Determine the [x, y] coordinate at the center of the cell enclosing the given text.  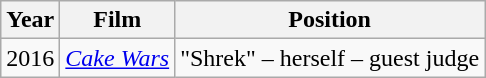
Year [30, 20]
Position [330, 20]
2016 [30, 58]
"Shrek" – herself – guest judge [330, 58]
Cake Wars [118, 58]
Film [118, 20]
